Search for the cell housing the specified text and yield its [X, Y] center coordinate. 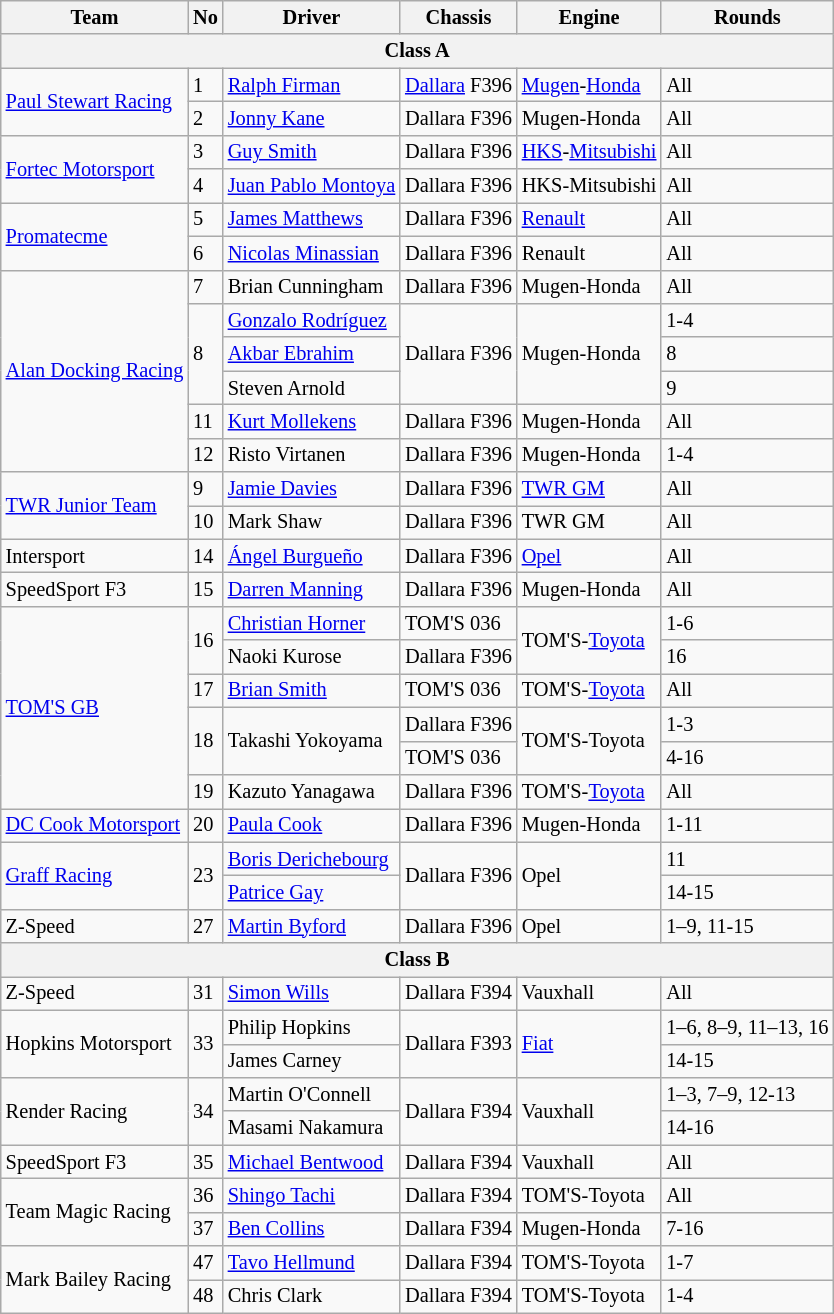
Promatecme [94, 236]
Gonzalo Rodríguez [312, 320]
1–3, 7–9, 12-13 [747, 1094]
Render Racing [94, 1110]
23 [206, 876]
14-16 [747, 1128]
Alan Docking Racing [94, 371]
36 [206, 1195]
Jamie Davies [312, 489]
Mark Bailey Racing [94, 1280]
6 [206, 253]
Fortec Motorsport [94, 168]
Mark Shaw [312, 522]
Brian Cunningham [312, 287]
Simon Wills [312, 993]
Juan Pablo Montoya [312, 186]
Guy Smith [312, 152]
5 [206, 219]
Ángel Burgueño [312, 556]
20 [206, 825]
Naoki Kurose [312, 657]
Graff Racing [94, 876]
4-16 [747, 758]
1–9, 11-15 [747, 926]
Nicolas Minassian [312, 253]
Akbar Ebrahim [312, 354]
35 [206, 1162]
Hopkins Motorsport [94, 1044]
Paula Cook [312, 825]
Class B [418, 960]
19 [206, 791]
Patrice Gay [312, 892]
1 [206, 85]
18 [206, 740]
Kurt Mollekens [312, 421]
Steven Arnold [312, 388]
Shingo Tachi [312, 1195]
1–6, 8–9, 11–13, 16 [747, 1027]
37 [206, 1229]
Takashi Yokoyama [312, 740]
Fiat [590, 1044]
Kazuto Yanagawa [312, 791]
15 [206, 589]
10 [206, 522]
7-16 [747, 1229]
No [206, 17]
Christian Horner [312, 623]
Dallara F393 [458, 1044]
Martin O'Connell [312, 1094]
James Matthews [312, 219]
Chris Clark [312, 1296]
7 [206, 287]
Engine [590, 17]
34 [206, 1110]
James Carney [312, 1061]
Risto Virtanen [312, 455]
27 [206, 926]
Tavo Hellmund [312, 1263]
1-11 [747, 825]
4 [206, 186]
Darren Manning [312, 589]
47 [206, 1263]
Michael Bentwood [312, 1162]
Philip Hopkins [312, 1027]
Rounds [747, 17]
2 [206, 118]
14 [206, 556]
17 [206, 690]
3 [206, 152]
Masami Nakamura [312, 1128]
31 [206, 993]
Class A [418, 51]
Ralph Firman [312, 85]
Chassis [458, 17]
Ben Collins [312, 1229]
Driver [312, 17]
Boris Derichebourg [312, 859]
1-7 [747, 1263]
Team [94, 17]
Paul Stewart Racing [94, 102]
1-3 [747, 724]
12 [206, 455]
48 [206, 1296]
1-6 [747, 623]
Team Magic Racing [94, 1212]
Intersport [94, 556]
TOM'S GB [94, 707]
33 [206, 1044]
DC Cook Motorsport [94, 825]
TWR Junior Team [94, 506]
Jonny Kane [312, 118]
Brian Smith [312, 690]
Martin Byford [312, 926]
